Extract the (X, Y) coordinate from the center of the cell holding the provided text.  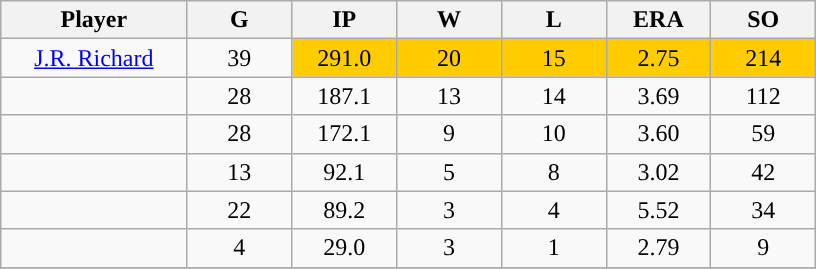
14 (554, 96)
187.1 (344, 96)
L (554, 20)
3.69 (658, 96)
G (240, 20)
J.R. Richard (94, 58)
IP (344, 20)
ERA (658, 20)
89.2 (344, 210)
3.02 (658, 172)
1 (554, 248)
5 (450, 172)
W (450, 20)
Player (94, 20)
10 (554, 134)
3.60 (658, 134)
SO (764, 20)
92.1 (344, 172)
291.0 (344, 58)
8 (554, 172)
34 (764, 210)
20 (450, 58)
112 (764, 96)
5.52 (658, 210)
172.1 (344, 134)
2.79 (658, 248)
42 (764, 172)
29.0 (344, 248)
15 (554, 58)
39 (240, 58)
22 (240, 210)
2.75 (658, 58)
214 (764, 58)
59 (764, 134)
